Return the [x, y] coordinate for the center point of the cell that contains the specified text.  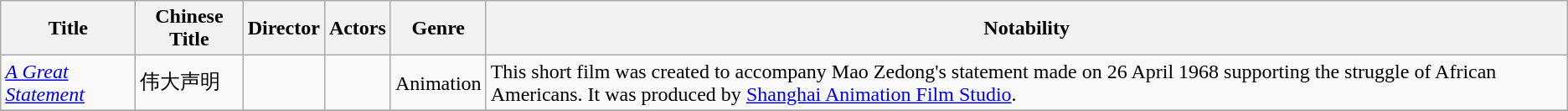
Actors [357, 29]
Chinese Title [189, 29]
Title [69, 29]
Animation [438, 82]
Notability [1027, 29]
A Great Statement [69, 82]
Director [283, 29]
伟大声明 [189, 82]
Genre [438, 29]
